Determine the (x, y) coordinate at the center of the cell enclosing the given text.  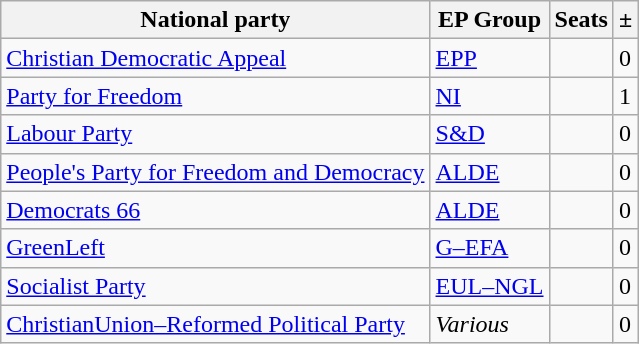
NI (490, 96)
ChristianUnion–Reformed Political Party (216, 324)
S&D (490, 134)
± (625, 20)
EP Group (490, 20)
Democrats 66 (216, 210)
Socialist Party (216, 286)
Labour Party (216, 134)
Party for Freedom (216, 96)
Seats (581, 20)
G–EFA (490, 248)
EPP (490, 58)
1 (625, 96)
People's Party for Freedom and Democracy (216, 172)
GreenLeft (216, 248)
EUL–NGL (490, 286)
Various (490, 324)
National party (216, 20)
Christian Democratic Appeal (216, 58)
